Extract the [x, y] coordinate from the center of the cell holding the provided text.  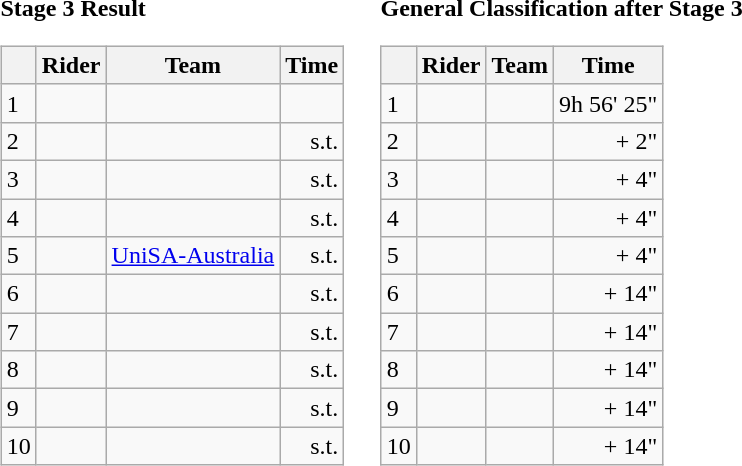
+ 2" [608, 141]
UniSA-Australia [193, 256]
9h 56' 25" [608, 103]
